Detect which cell encompasses the target text, then output its (x, y) center coordinate. 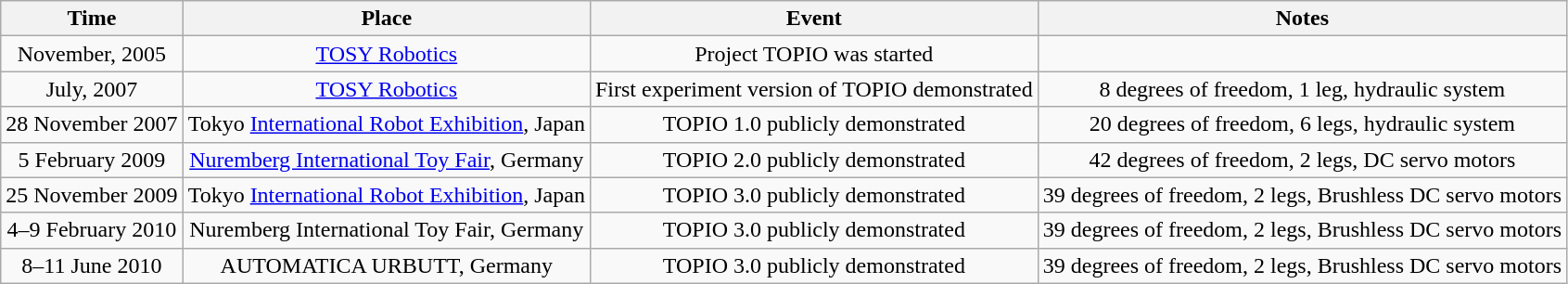
28 November 2007 (92, 124)
20 degrees of freedom, 6 legs, hydraulic system (1302, 124)
First experiment version of TOPIO demonstrated (814, 89)
July, 2007 (92, 89)
Place (386, 19)
4–9 February 2010 (92, 230)
November, 2005 (92, 54)
Time (92, 19)
42 degrees of freedom, 2 legs, DC servo motors (1302, 160)
8 degrees of freedom, 1 leg, hydraulic system (1302, 89)
Project TOPIO was started (814, 54)
8–11 June 2010 (92, 265)
Notes (1302, 19)
5 February 2009 (92, 160)
AUTOMATICA URBUTT, Germany (386, 265)
Event (814, 19)
TOPIO 2.0 publicly demonstrated (814, 160)
25 November 2009 (92, 195)
TOPIO 1.0 publicly demonstrated (814, 124)
